Output the (X, Y) coordinate of the center of the cell containing the given text.  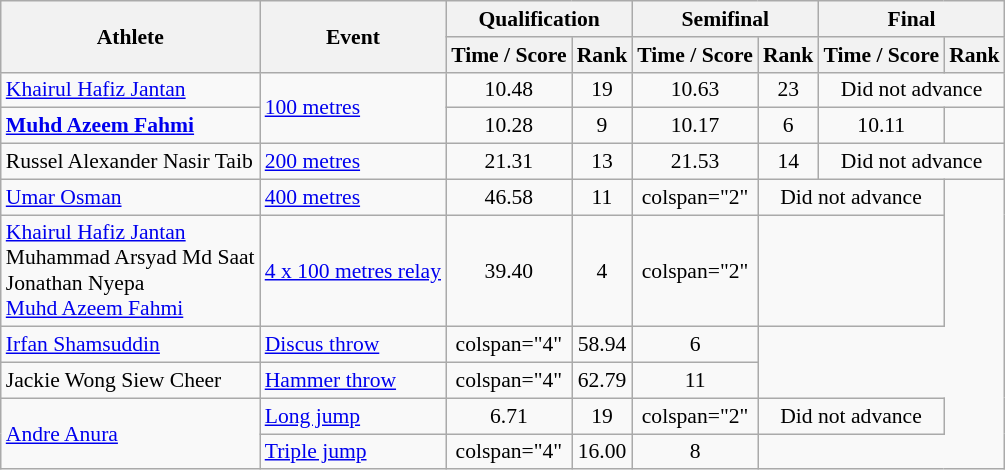
Khairul Hafiz JantanMuhammad Arsyad Md SaatJonathan NyepaMuhd Azeem Fahmi (130, 271)
100 metres (353, 108)
Event (353, 36)
Athlete (130, 36)
Khairul Hafiz Jantan (130, 90)
4 x 100 metres relay (353, 271)
8 (695, 452)
Long jump (353, 416)
10.17 (695, 126)
16.00 (602, 452)
Umar Osman (130, 197)
23 (788, 90)
Final (911, 19)
6.71 (509, 416)
10.28 (509, 126)
Muhd Azeem Fahmi (130, 126)
21.53 (695, 162)
Discus throw (353, 345)
Semifinal (725, 19)
Jackie Wong Siew Cheer (130, 381)
Qualification (539, 19)
Russel Alexander Nasir Taib (130, 162)
200 metres (353, 162)
13 (602, 162)
4 (602, 271)
400 metres (353, 197)
21.31 (509, 162)
Andre Anura (130, 434)
39.40 (509, 271)
46.58 (509, 197)
10.11 (881, 126)
Triple jump (353, 452)
58.94 (602, 345)
9 (602, 126)
62.79 (602, 381)
Hammer throw (353, 381)
10.63 (695, 90)
14 (788, 162)
10.48 (509, 90)
Irfan Shamsuddin (130, 345)
